Pinpoint the cell where the given text exists, returning its (X, Y) midpoint coordinate. 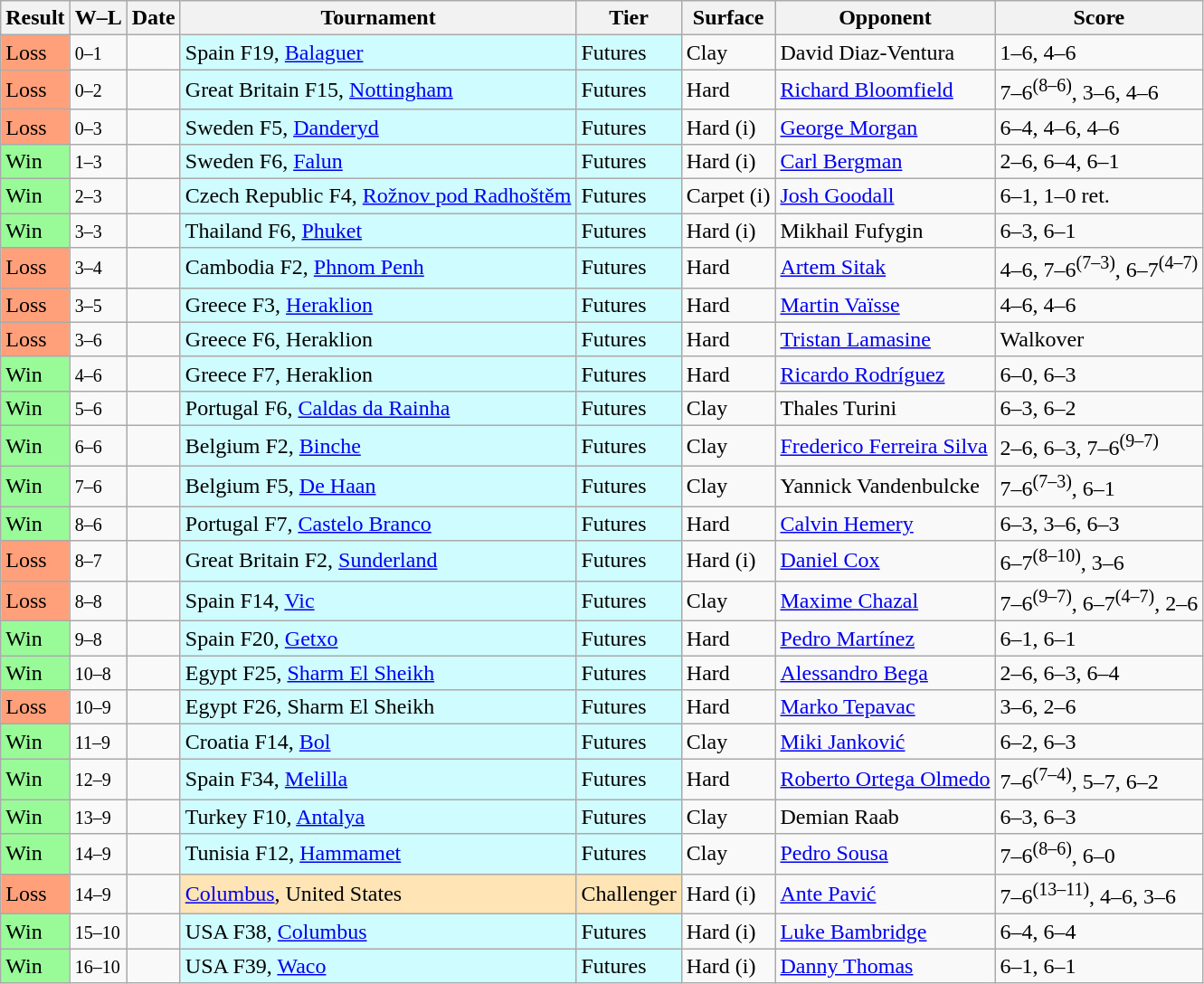
Ante Pavić (885, 894)
David Diaz-Ventura (885, 52)
1–6, 4–6 (1099, 52)
2–6, 6–3, 7–6(9–7) (1099, 445)
Frederico Ferreira Silva (885, 445)
Carl Bergman (885, 161)
10–9 (98, 707)
Spain F19, Balaguer (378, 52)
Result (35, 18)
W–L (98, 18)
16–10 (98, 966)
Sweden F6, Falun (378, 161)
6–0, 6–3 (1099, 374)
Alessandro Bega (885, 673)
Thailand F6, Phuket (378, 231)
6–3, 6–2 (1099, 408)
Marko Tepavac (885, 707)
5–6 (98, 408)
7–6(9–7), 6–7(4–7), 2–6 (1099, 601)
Great Britain F2, Sunderland (378, 561)
15–10 (98, 932)
Tournament (378, 18)
6–3, 6–3 (1099, 817)
Tunisia F12, Hammamet (378, 854)
6–3, 3–6, 6–3 (1099, 524)
7–6(7–3), 6–1 (1099, 487)
Czech Republic F4, Rožnov pod Radhoštěm (378, 196)
Date (154, 18)
Pedro Sousa (885, 854)
Artem Sitak (885, 268)
Spain F14, Vic (378, 601)
Demian Raab (885, 817)
Martin Vaïsse (885, 305)
USA F38, Columbus (378, 932)
6–4, 6–4 (1099, 932)
Greece F3, Heraklion (378, 305)
9–8 (98, 639)
12–9 (98, 780)
Mikhail Fufygin (885, 231)
3–4 (98, 268)
Sweden F5, Danderyd (378, 127)
Spain F20, Getxo (378, 639)
Josh Goodall (885, 196)
7–6(8–6), 6–0 (1099, 854)
Spain F34, Melilla (378, 780)
8–7 (98, 561)
Thales Turini (885, 408)
4–6, 4–6 (1099, 305)
Portugal F6, Caldas da Rainha (378, 408)
0–2 (98, 90)
8–6 (98, 524)
6–3, 6–1 (1099, 231)
4–6 (98, 374)
6–4, 4–6, 4–6 (1099, 127)
4–6, 7–6(7–3), 6–7(4–7) (1099, 268)
6–1, 1–0 ret. (1099, 196)
Score (1099, 18)
Luke Bambridge (885, 932)
Cambodia F2, Phnom Penh (378, 268)
7–6(13–11), 4–6, 3–6 (1099, 894)
3–3 (98, 231)
6–2, 6–3 (1099, 742)
Ricardo Rodríguez (885, 374)
2–6, 6–4, 6–1 (1099, 161)
6–6 (98, 445)
11–9 (98, 742)
Pedro Martínez (885, 639)
Calvin Hemery (885, 524)
Egypt F26, Sharm El Sheikh (378, 707)
Daniel Cox (885, 561)
Belgium F5, De Haan (378, 487)
Tristan Lamasine (885, 339)
10–8 (98, 673)
Tier (629, 18)
Miki Janković (885, 742)
Greece F6, Heraklion (378, 339)
Challenger (629, 894)
Richard Bloomfield (885, 90)
Turkey F10, Antalya (378, 817)
7–6(7–4), 5–7, 6–2 (1099, 780)
0–3 (98, 127)
George Morgan (885, 127)
Great Britain F15, Nottingham (378, 90)
3–6 (98, 339)
2–3 (98, 196)
8–8 (98, 601)
Greece F7, Heraklion (378, 374)
Roberto Ortega Olmedo (885, 780)
Danny Thomas (885, 966)
7–6 (98, 487)
Walkover (1099, 339)
Portugal F7, Castelo Branco (378, 524)
Belgium F2, Binche (378, 445)
Egypt F25, Sharm El Sheikh (378, 673)
Maxime Chazal (885, 601)
13–9 (98, 817)
Carpet (i) (728, 196)
2–6, 6–3, 6–4 (1099, 673)
Croatia F14, Bol (378, 742)
6–7(8–10), 3–6 (1099, 561)
Yannick Vandenbulcke (885, 487)
USA F39, Waco (378, 966)
3–6, 2–6 (1099, 707)
Columbus, United States (378, 894)
3–5 (98, 305)
7–6(8–6), 3–6, 4–6 (1099, 90)
Opponent (885, 18)
Surface (728, 18)
0–1 (98, 52)
1–3 (98, 161)
